Pinpoint the cell where the given text exists, returning its [x, y] midpoint coordinate. 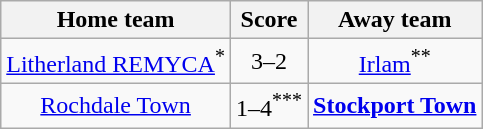
Score [268, 20]
Away team [395, 20]
3–2 [268, 62]
Irlam** [395, 62]
Rochdale Town [116, 106]
1–4*** [268, 106]
Home team [116, 20]
Stockport Town [395, 106]
Litherland REMYCA* [116, 62]
